Scan for the cell matching the given text and deliver its (X, Y) coordinate at center. 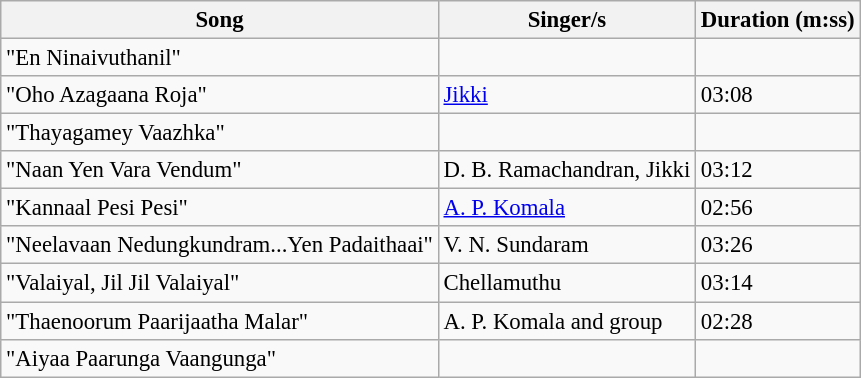
Duration (m:ss) (778, 20)
02:56 (778, 208)
A. P. Komala (566, 208)
03:08 (778, 95)
D. B. Ramachandran, Jikki (566, 170)
"Valaiyal, Jil Jil Valaiyal" (220, 283)
"Kannaal Pesi Pesi" (220, 208)
V. N. Sundaram (566, 245)
03:26 (778, 245)
03:14 (778, 283)
03:12 (778, 170)
"Aiyaa Paarunga Vaangunga" (220, 358)
Singer/s (566, 20)
Song (220, 20)
"En Ninaivuthanil" (220, 58)
A. P. Komala and group (566, 321)
"Thaenoorum Paarijaatha Malar" (220, 321)
"Neelavaan Nedungkundram...Yen Padaithaai" (220, 245)
Jikki (566, 95)
"Oho Azagaana Roja" (220, 95)
"Naan Yen Vara Vendum" (220, 170)
"Thayagamey Vaazhka" (220, 133)
02:28 (778, 321)
Chellamuthu (566, 283)
